Identify which cell holds the provided text, then report its (x, y) central coordinate. 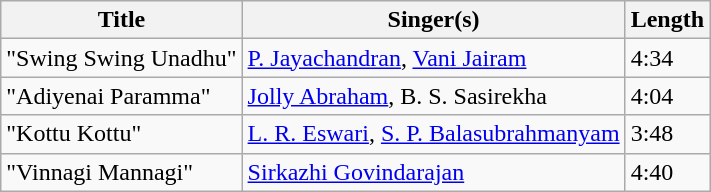
"Swing Swing Unadhu" (122, 58)
Singer(s) (434, 20)
4:34 (667, 58)
L. R. Eswari, S. P. Balasubrahmanyam (434, 134)
P. Jayachandran, Vani Jairam (434, 58)
3:48 (667, 134)
Sirkazhi Govindarajan (434, 172)
"Adiyenai Paramma" (122, 96)
"Kottu Kottu" (122, 134)
Title (122, 20)
4:40 (667, 172)
4:04 (667, 96)
Jolly Abraham, B. S. Sasirekha (434, 96)
"Vinnagi Mannagi" (122, 172)
Length (667, 20)
